Capture the cell that displays the provided text and extract its (x, y) central coordinate. 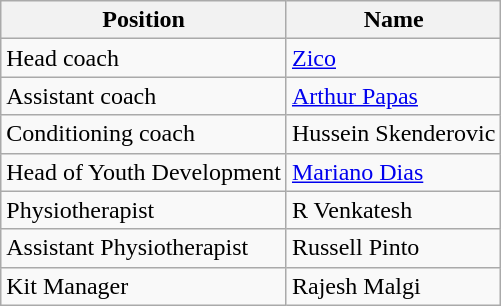
Arthur Papas (393, 96)
Physiotherapist (144, 210)
Rajesh Malgi (393, 286)
Mariano Dias (393, 172)
Assistant coach (144, 96)
Russell Pinto (393, 248)
Kit Manager (144, 286)
Zico (393, 58)
Head coach (144, 58)
Name (393, 20)
Head of Youth Development (144, 172)
Conditioning coach (144, 134)
Hussein Skenderovic (393, 134)
Assistant Physiotherapist (144, 248)
Position (144, 20)
R Venkatesh (393, 210)
